Search for the cell housing the specified text and yield its [X, Y] center coordinate. 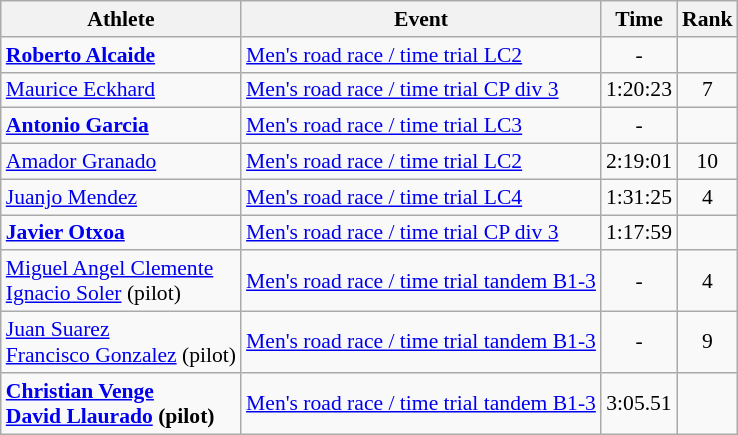
1:31:25 [639, 197]
1:17:59 [639, 233]
1:20:23 [639, 90]
Roberto Alcaide [121, 55]
Rank [708, 19]
Javier Otxoa [121, 233]
Time [639, 19]
Antonio Garcia [121, 126]
Maurice Eckhard [121, 90]
Event [421, 19]
Men's road race / time trial LC3 [421, 126]
Amador Granado [121, 162]
Athlete [121, 19]
Christian Venge David Llaurado (pilot) [121, 404]
9 [708, 342]
Miguel Angel Clemente Ignacio Soler (pilot) [121, 282]
2:19:01 [639, 162]
10 [708, 162]
3:05.51 [639, 404]
Juan Suarez Francisco Gonzalez (pilot) [121, 342]
7 [708, 90]
Men's road race / time trial LC4 [421, 197]
Juanjo Mendez [121, 197]
